Search for the cell housing the specified text and yield its (x, y) center coordinate. 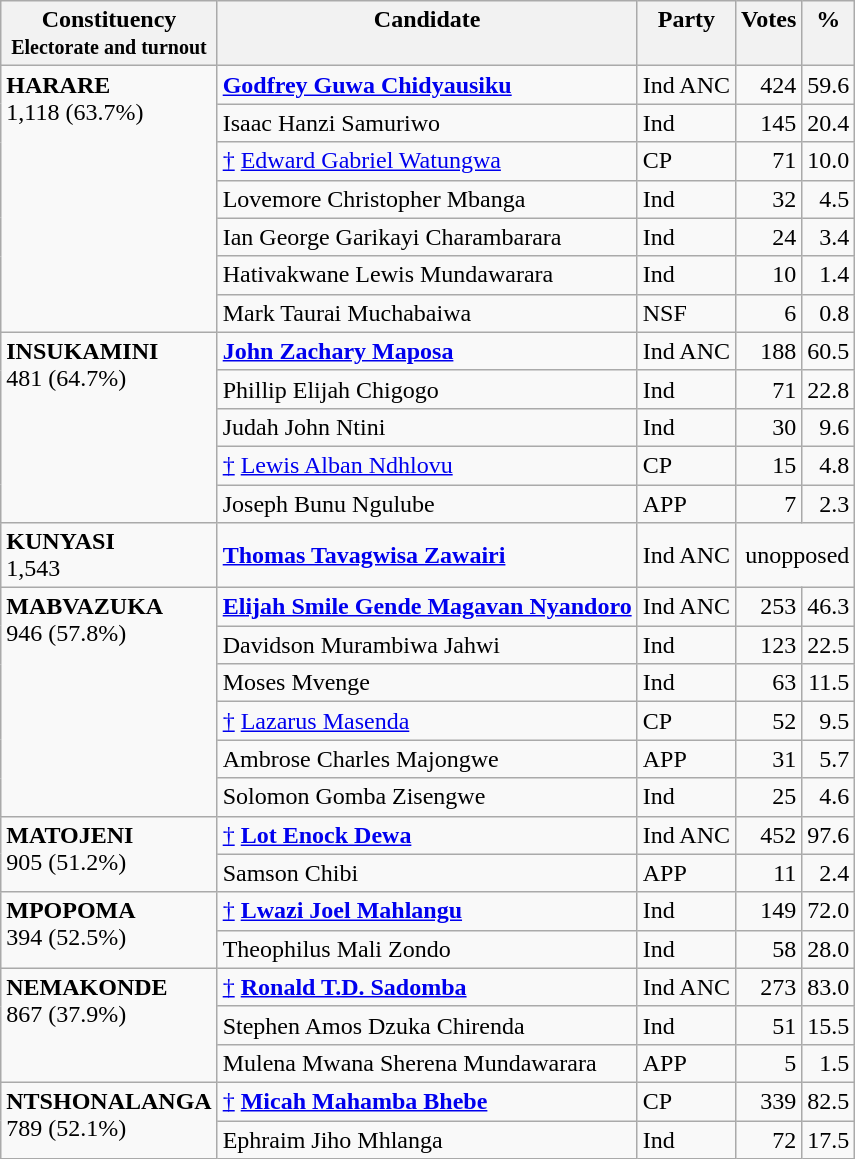
82.5 (828, 1101)
15.5 (828, 1025)
† Micah Mahamba Bhebe (427, 1101)
5.7 (828, 759)
Judah John Ntini (427, 427)
20.4 (828, 123)
11 (769, 873)
30 (769, 427)
Davidson Murambiwa Jahwi (427, 645)
339 (769, 1101)
4.5 (828, 199)
Samson Chibi (427, 873)
† Ronald T.D. Sadomba (427, 987)
Thomas Tavagwisa Zawairi (427, 556)
† Edward Gabriel Watungwa (427, 161)
4.6 (828, 797)
Joseph Bunu Ngulube (427, 503)
Elijah Smile Gende Magavan Nyandoro (427, 607)
31 (769, 759)
unopposed (796, 556)
Stephen Amos Dzuka Chirenda (427, 1025)
72.0 (828, 911)
† Lot Enock Dewa (427, 835)
58 (769, 949)
KUNYASI1,543 (109, 556)
6 (769, 313)
NEMAKONDE867 (37.9%) (109, 1025)
145 (769, 123)
INSUKAMINI481 (64.7%) (109, 427)
Votes (769, 34)
Isaac Hanzi Samuriwo (427, 123)
Mulena Mwana Sherena Mundawarara (427, 1063)
† Lwazi Joel Mahlangu (427, 911)
22.5 (828, 645)
123 (769, 645)
32 (769, 199)
51 (769, 1025)
Theophilus Mali Zondo (427, 949)
MABVAZUKA946 (57.8%) (109, 702)
424 (769, 85)
83.0 (828, 987)
Solomon Gomba Zisengwe (427, 797)
Party (686, 34)
72 (769, 1139)
1.5 (828, 1063)
Ambrose Charles Majongwe (427, 759)
Mark Taurai Muchabaiwa (427, 313)
Candidate (427, 34)
† Lewis Alban Ndhlovu (427, 465)
1.4 (828, 275)
Ian George Garikayi Charambarara (427, 237)
52 (769, 721)
452 (769, 835)
46.3 (828, 607)
5 (769, 1063)
253 (769, 607)
97.6 (828, 835)
Lovemore Christopher Mbanga (427, 199)
Phillip Elijah Chigogo (427, 389)
22.8 (828, 389)
John Zachary Maposa (427, 351)
9.5 (828, 721)
Godfrey Guwa Chidyausiku (427, 85)
Ephraim Jiho Mhlanga (427, 1139)
Hativakwane Lewis Mundawarara (427, 275)
63 (769, 683)
10.0 (828, 161)
MPOPOMA394 (52.5%) (109, 930)
ConstituencyElectorate and turnout (109, 34)
MATOJENI905 (51.2%) (109, 854)
10 (769, 275)
% (828, 34)
3.4 (828, 237)
7 (769, 503)
28.0 (828, 949)
273 (769, 987)
60.5 (828, 351)
2.4 (828, 873)
9.6 (828, 427)
4.8 (828, 465)
HARARE1,118 (63.7%) (109, 199)
2.3 (828, 503)
† Lazarus Masenda (427, 721)
11.5 (828, 683)
15 (769, 465)
NSF (686, 313)
24 (769, 237)
17.5 (828, 1139)
Moses Mvenge (427, 683)
188 (769, 351)
149 (769, 911)
25 (769, 797)
NTSHONALANGA789 (52.1%) (109, 1120)
59.6 (828, 85)
0.8 (828, 313)
